Capture the cell that displays the provided text and extract its [x, y] central coordinate. 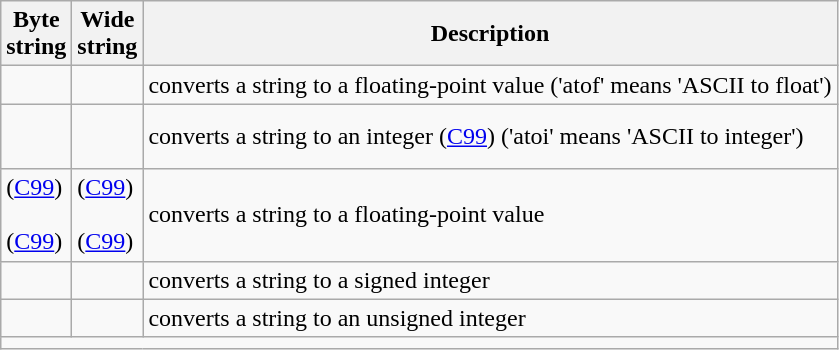
Bytestring [36, 34]
Widestring [108, 34]
converts a string to a signed integer [490, 280]
converts a string to a floating-point value ('atof' means 'ASCII to float') [490, 85]
converts a string to an integer (C99) ('atoi' means 'ASCII to integer') [490, 136]
converts a string to a floating-point value [490, 215]
Description [490, 34]
converts a string to an unsigned integer [490, 318]
